Find where the given text appears and provide that cell's center as [X, Y] coordinate. 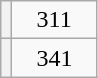
311 [55, 20]
341 [55, 58]
